Return (X, Y) of the center of cell containing provided text 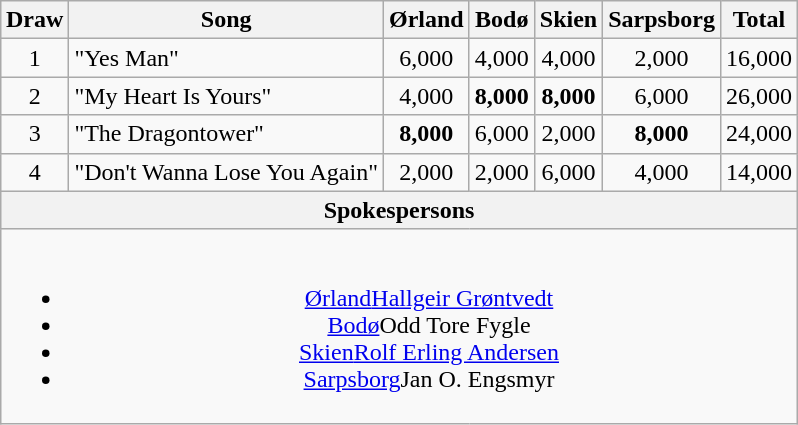
Sarpsborg (662, 20)
Bodø (502, 20)
"My Heart Is Yours" (226, 96)
24,000 (758, 134)
Spokespersons (398, 210)
4 (34, 172)
Skien (568, 20)
"The Dragontower" (226, 134)
"Yes Man" (226, 58)
Song (226, 20)
ØrlandHallgeir GrøntvedtBodøOdd Tore FygleSkienRolf Erling AndersenSarpsborgJan O. Engsmyr (398, 326)
"Don't Wanna Lose You Again" (226, 172)
Total (758, 20)
1 (34, 58)
Ørland (426, 20)
2 (34, 96)
16,000 (758, 58)
26,000 (758, 96)
Draw (34, 20)
14,000 (758, 172)
3 (34, 134)
